Locate the cell with the specified text and output its (X, Y) center coordinate. 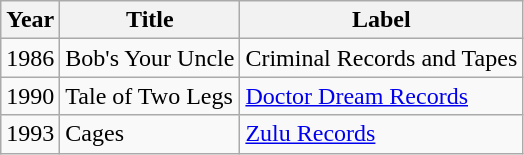
Year (30, 20)
Label (382, 20)
Title (150, 20)
Zulu Records (382, 134)
Tale of Two Legs (150, 96)
1993 (30, 134)
1986 (30, 58)
Cages (150, 134)
Bob's Your Uncle (150, 58)
Criminal Records and Tapes (382, 58)
Doctor Dream Records (382, 96)
1990 (30, 96)
